Identify which cell holds the provided text, then report its (X, Y) central coordinate. 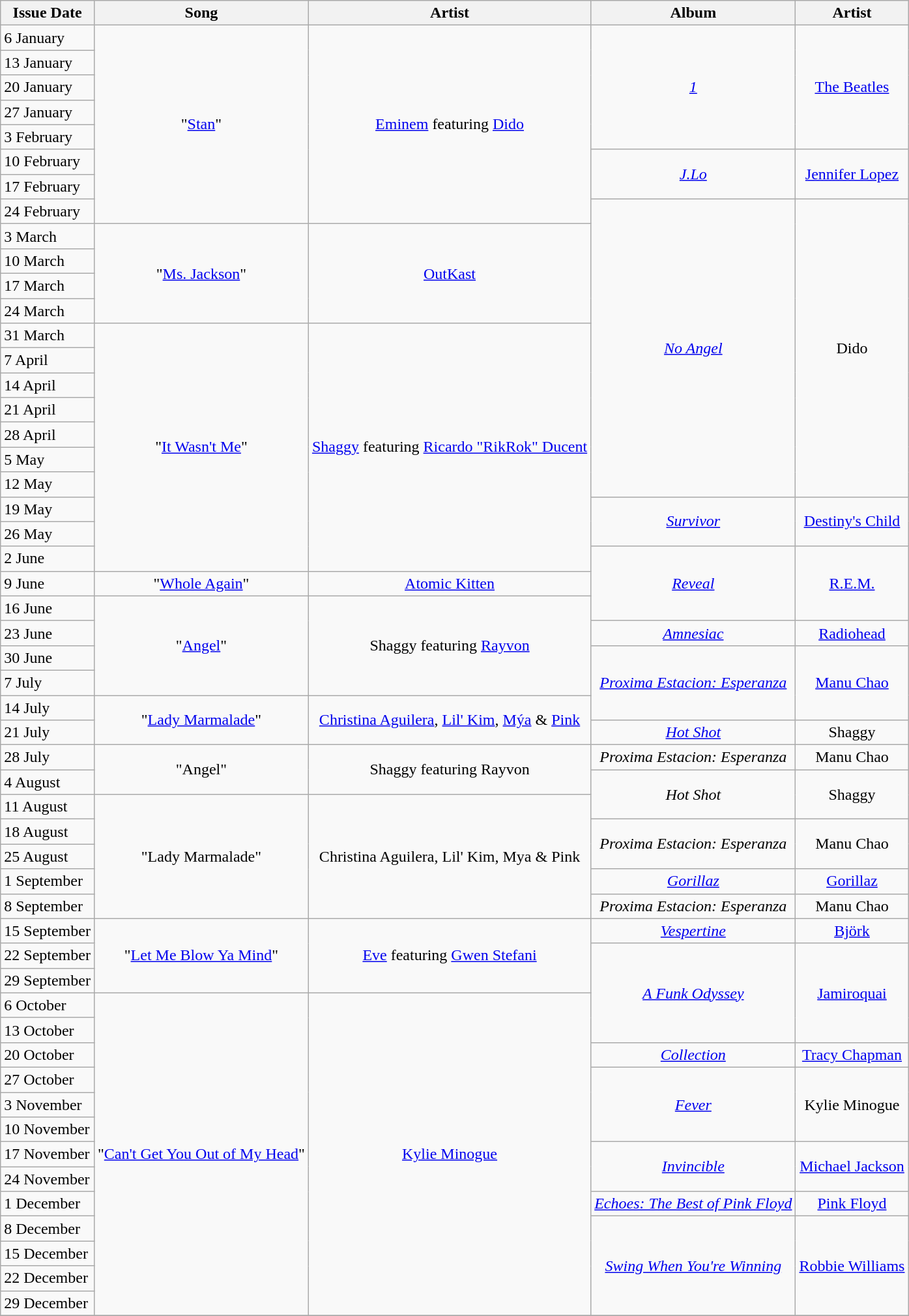
27 October (48, 1079)
Atomic Kitten (450, 583)
Fever (693, 1104)
OutKast (450, 273)
Amnesiac (693, 633)
17 November (48, 1154)
12 May (48, 484)
16 June (48, 608)
Jennifer Lopez (852, 174)
6 October (48, 1005)
1 (693, 87)
Echoes: The Best of Pink Floyd (693, 1204)
7 April (48, 360)
Issue Date (48, 13)
24 March (48, 311)
Swing When You're Winning (693, 1266)
"Stan" (201, 124)
6 January (48, 38)
Album (693, 13)
21 April (48, 410)
14 July (48, 707)
23 June (48, 633)
10 February (48, 162)
17 February (48, 186)
Radiohead (852, 633)
20 January (48, 87)
28 July (48, 757)
Eve featuring Gwen Stefani (450, 956)
Destiny's Child (852, 521)
Dido (852, 348)
13 October (48, 1030)
22 December (48, 1278)
2 June (48, 559)
28 April (48, 435)
30 June (48, 658)
Michael Jackson (852, 1167)
Christina Aguilera, Lil' Kim, Mýa & Pink (450, 720)
Collection (693, 1055)
29 December (48, 1303)
14 April (48, 385)
Reveal (693, 583)
No Angel (693, 348)
4 August (48, 782)
1 September (48, 881)
11 August (48, 807)
3 March (48, 236)
Eminem featuring Dido (450, 124)
R.E.M. (852, 583)
9 June (48, 583)
5 May (48, 460)
26 May (48, 534)
J.Lo (693, 174)
22 September (48, 956)
Shaggy featuring Ricardo "RikRok" Ducent (450, 447)
19 May (48, 509)
8 September (48, 906)
Song (201, 13)
10 November (48, 1130)
Survivor (693, 521)
A Funk Odyssey (693, 993)
31 March (48, 336)
18 August (48, 832)
24 February (48, 211)
Robbie Williams (852, 1266)
3 February (48, 137)
"Whole Again" (201, 583)
25 August (48, 856)
20 October (48, 1055)
7 July (48, 682)
Christina Aguilera, Lil' Kim, Mya & Pink (450, 856)
27 January (48, 112)
8 December (48, 1229)
17 March (48, 285)
29 September (48, 980)
24 November (48, 1179)
Pink Floyd (852, 1204)
15 December (48, 1253)
10 March (48, 261)
Jamiroquai (852, 993)
"Let Me Blow Ya Mind" (201, 956)
3 November (48, 1105)
Invincible (693, 1167)
"It Wasn't Me" (201, 447)
"Ms. Jackson" (201, 273)
Vespertine (693, 931)
Björk (852, 931)
"Can't Get You Out of My Head" (201, 1154)
Tracy Chapman (852, 1055)
21 July (48, 733)
15 September (48, 931)
The Beatles (852, 87)
13 January (48, 63)
1 December (48, 1204)
